Determine the (x, y) coordinate at the center of the cell enclosing the given text.  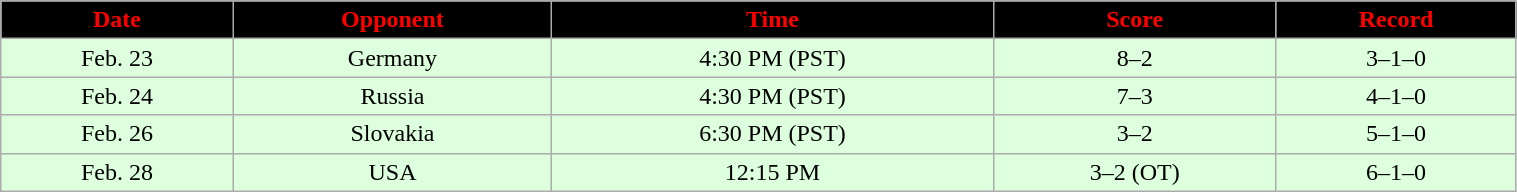
Time (773, 20)
Feb. 24 (117, 96)
Opponent (392, 20)
Record (1396, 20)
Germany (392, 58)
Feb. 28 (117, 172)
6–1–0 (1396, 172)
5–1–0 (1396, 134)
Feb. 23 (117, 58)
Russia (392, 96)
8–2 (1134, 58)
Date (117, 20)
Score (1134, 20)
3–2 (OT) (1134, 172)
3–2 (1134, 134)
USA (392, 172)
Slovakia (392, 134)
6:30 PM (PST) (773, 134)
7–3 (1134, 96)
4–1–0 (1396, 96)
3–1–0 (1396, 58)
Feb. 26 (117, 134)
12:15 PM (773, 172)
